Identify which cell holds the provided text, then report its (X, Y) central coordinate. 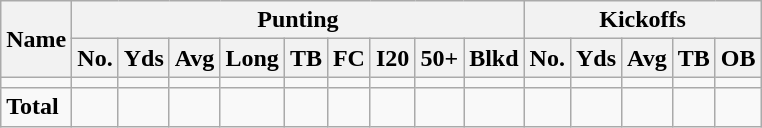
I20 (392, 58)
Punting (298, 20)
OB (738, 58)
Long (252, 58)
FC (348, 58)
Total (36, 107)
Name (36, 39)
50+ (440, 58)
Blkd (494, 58)
Kickoffs (642, 20)
